Search for the cell housing the specified text and yield its [X, Y] center coordinate. 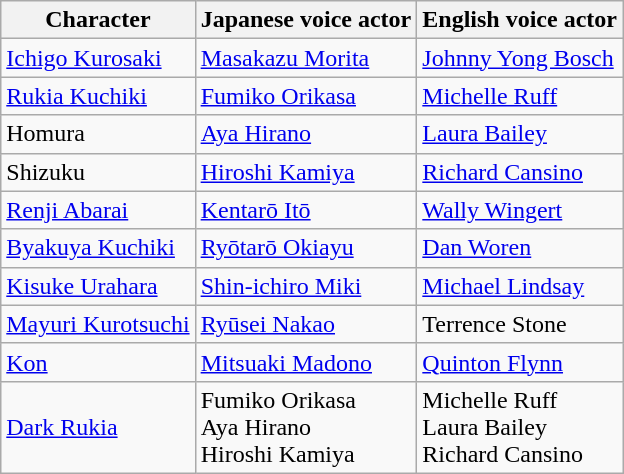
Ryūsei Nakao [306, 324]
Dan Woren [520, 248]
Richard Cansino [520, 172]
Byakuya Kuchiki [98, 248]
Character [98, 20]
Japanese voice actor [306, 20]
Michelle RuffLaura BaileyRichard Cansino [520, 427]
Kisuke Urahara [98, 286]
Hiroshi Kamiya [306, 172]
English voice actor [520, 20]
Mayuri Kurotsuchi [98, 324]
Johnny Yong Bosch [520, 58]
Terrence Stone [520, 324]
Ryōtarō Okiayu [306, 248]
Aya Hirano [306, 134]
Ichigo Kurosaki [98, 58]
Shin-ichiro Miki [306, 286]
Mitsuaki Madono [306, 362]
Laura Bailey [520, 134]
Rukia Kuchiki [98, 96]
Dark Rukia [98, 427]
Shizuku [98, 172]
Masakazu Morita [306, 58]
Quinton Flynn [520, 362]
Wally Wingert [520, 210]
Fumiko Orikasa [306, 96]
Homura [98, 134]
Michael Lindsay [520, 286]
Fumiko OrikasaAya HiranoHiroshi Kamiya [306, 427]
Kentarō Itō [306, 210]
Michelle Ruff [520, 96]
Kon [98, 362]
Renji Abarai [98, 210]
